Find where the given text appears and provide that cell's center as (X, Y) coordinate. 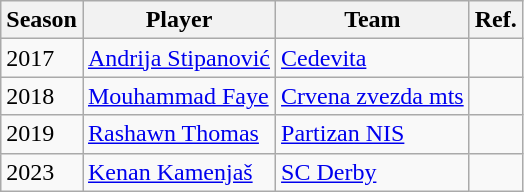
Mouhammad Faye (178, 96)
Rashawn Thomas (178, 134)
2023 (42, 172)
Team (373, 20)
Season (42, 20)
Player (178, 20)
2017 (42, 58)
Andrija Stipanović (178, 58)
Partizan NIS (373, 134)
Ref. (496, 20)
Kenan Kamenjaš (178, 172)
Crvena zvezda mts (373, 96)
Cedevita (373, 58)
2018 (42, 96)
2019 (42, 134)
SC Derby (373, 172)
